Return [x, y] of the center of cell containing provided text 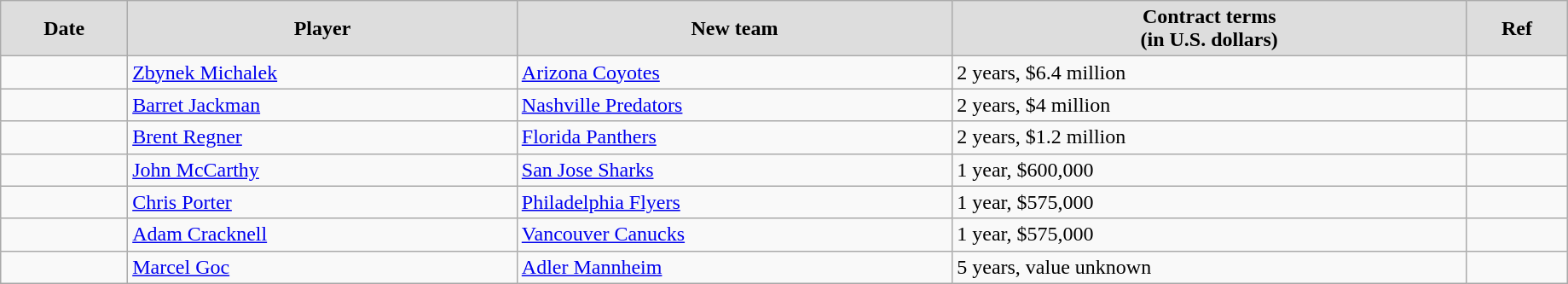
Vancouver Canucks [734, 235]
1 year, $600,000 [1209, 170]
2 years, $1.2 million [1209, 137]
Philadelphia Flyers [734, 202]
2 years, $4 million [1209, 105]
Florida Panthers [734, 137]
Adam Cracknell [322, 235]
Barret Jackman [322, 105]
Contract terms(in U.S. dollars) [1209, 29]
Marcel Goc [322, 267]
Adler Mannheim [734, 267]
Brent Regner [322, 137]
Arizona Coyotes [734, 72]
Ref [1518, 29]
San Jose Sharks [734, 170]
Date [65, 29]
2 years, $6.4 million [1209, 72]
Chris Porter [322, 202]
John McCarthy [322, 170]
Nashville Predators [734, 105]
5 years, value unknown [1209, 267]
Player [322, 29]
New team [734, 29]
Zbynek Michalek [322, 72]
